Output the (x, y) coordinate of the center of the cell containing the given text.  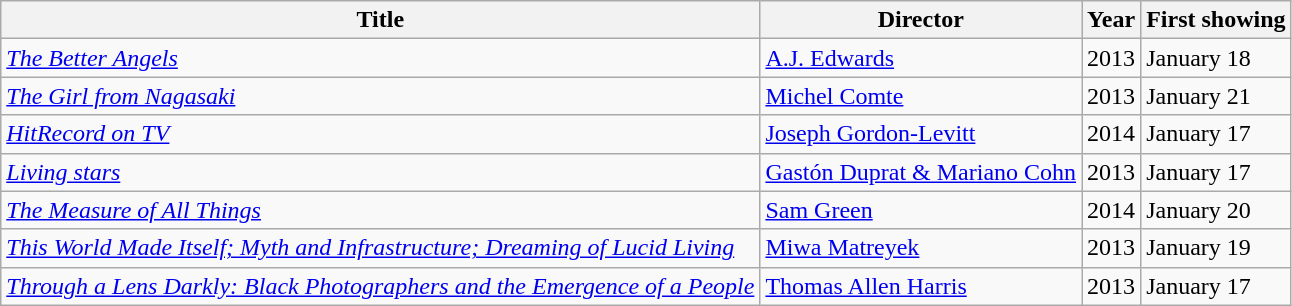
A.J. Edwards (921, 58)
The Better Angels (380, 58)
Through a Lens Darkly: Black Photographers and the Emergence of a People (380, 286)
Director (921, 20)
Living stars (380, 172)
Miwa Matreyek (921, 248)
Sam Green (921, 210)
The Measure of All Things (380, 210)
Year (1112, 20)
Joseph Gordon-Levitt (921, 134)
January 21 (1216, 96)
HitRecord on TV (380, 134)
First showing (1216, 20)
Title (380, 20)
This World Made Itself; Myth and Infrastructure; Dreaming of Lucid Living (380, 248)
Michel Comte (921, 96)
January 19 (1216, 248)
January 20 (1216, 210)
Thomas Allen Harris (921, 286)
Gastón Duprat & Mariano Cohn (921, 172)
January 18 (1216, 58)
The Girl from Nagasaki (380, 96)
